From the cell containing the given text, extract its center point as (x, y) coordinate. 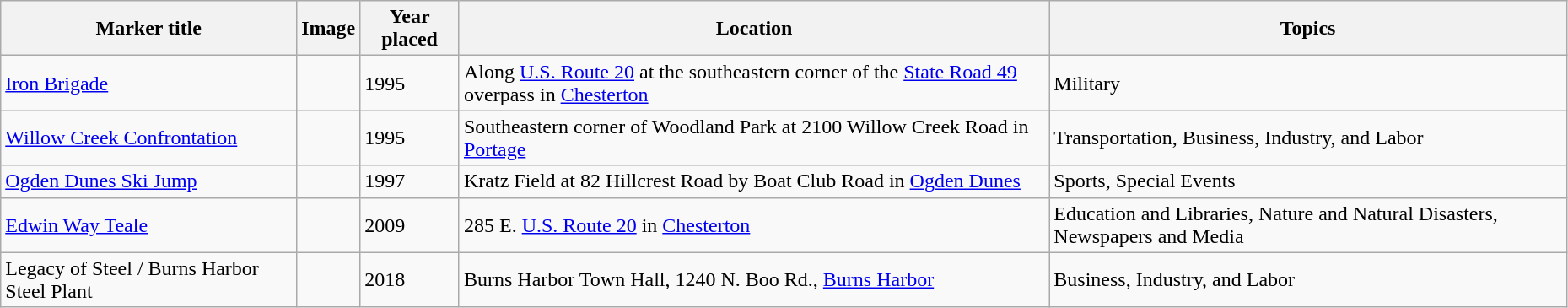
Southeastern corner of Woodland Park at 2100 Willow Creek Road in Portage (754, 138)
Along U.S. Route 20 at the southeastern corner of the State Road 49 overpass in Chesterton (754, 83)
Image (329, 29)
Ogden Dunes Ski Jump (148, 181)
Kratz Field at 82 Hillcrest Road by Boat Club Road in Ogden Dunes (754, 181)
2018 (410, 280)
Burns Harbor Town Hall, 1240 N. Boo Rd., Burns Harbor (754, 280)
285 E. U.S. Route 20 in Chesterton (754, 224)
Location (754, 29)
Business, Industry, and Labor (1308, 280)
2009 (410, 224)
Education and Libraries, Nature and Natural Disasters, Newspapers and Media (1308, 224)
Topics (1308, 29)
Marker title (148, 29)
Transportation, Business, Industry, and Labor (1308, 138)
Edwin Way Teale (148, 224)
Sports, Special Events (1308, 181)
Military (1308, 83)
Legacy of Steel / Burns Harbor Steel Plant (148, 280)
1997 (410, 181)
Iron Brigade (148, 83)
Year placed (410, 29)
Willow Creek Confrontation (148, 138)
